Output the [X, Y] coordinate of the center of the cell containing the given text.  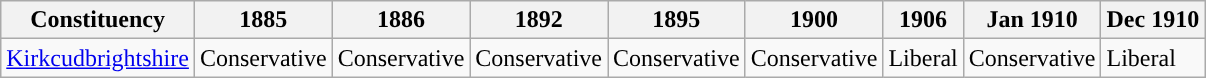
Jan 1910 [1032, 20]
Constituency [98, 20]
1886 [401, 20]
1906 [923, 20]
Kirkcudbrightshire [98, 58]
1885 [263, 20]
1895 [677, 20]
1892 [539, 20]
Dec 1910 [1153, 20]
1900 [814, 20]
